Pinpoint the cell where the given text exists, returning its [X, Y] midpoint coordinate. 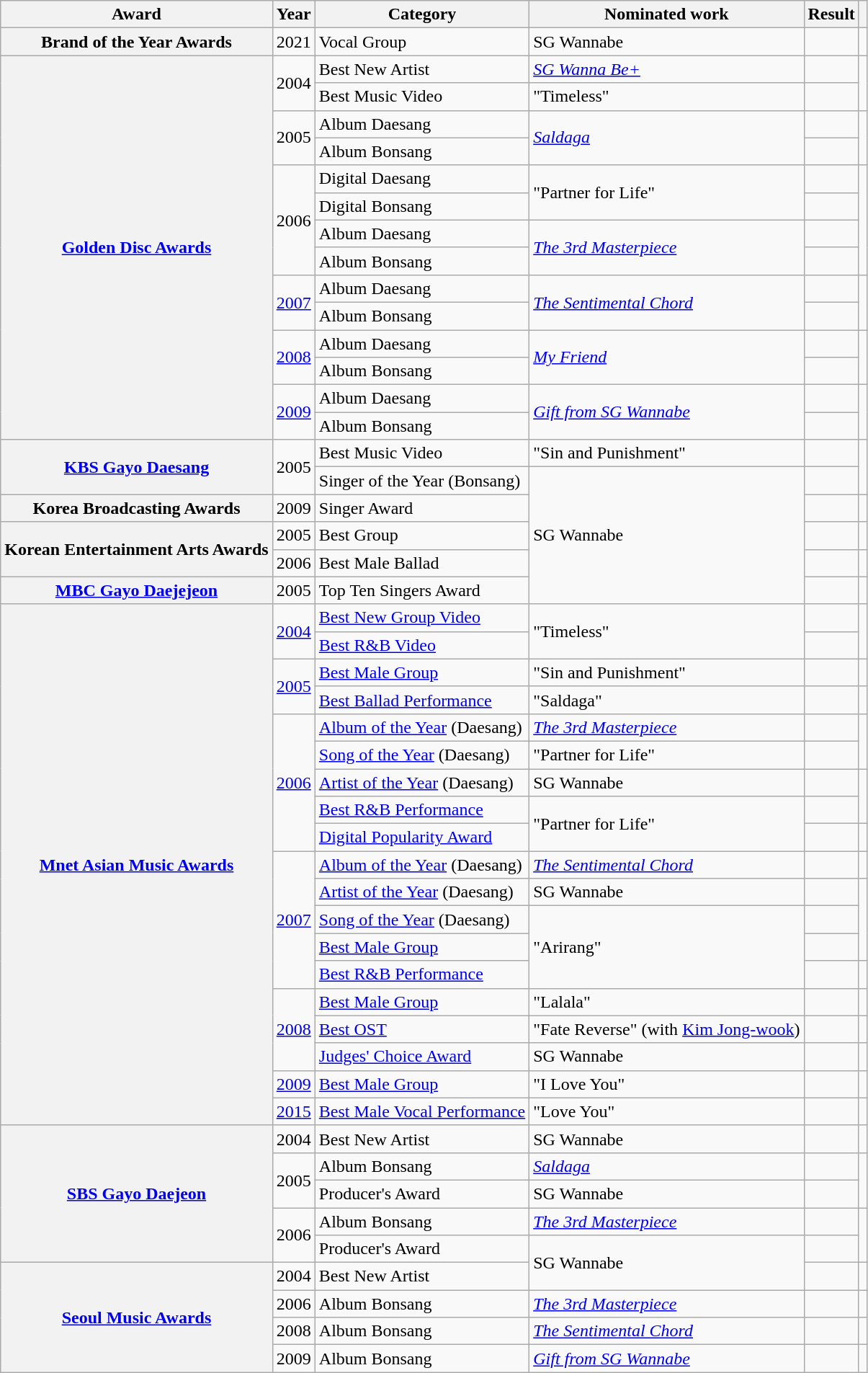
Year [294, 14]
Top Ten Singers Award [422, 590]
Mnet Asian Music Awards [137, 865]
Best Group [422, 536]
Digital Bonsang [422, 206]
MBC Gayo Daejejeon [137, 590]
SBS Gayo Daejeon [137, 1194]
Singer of the Year (Bonsang) [422, 481]
Digital Daesang [422, 179]
SG Wanna Be+ [667, 69]
My Friend [667, 357]
KBS Gayo Daesang [137, 467]
Singer Award [422, 508]
Best Male Vocal Performance [422, 1111]
Digital Popularity Award [422, 837]
Best R&B Video [422, 645]
Best New Group Video [422, 618]
"I Love You" [667, 1084]
Judges' Choice Award [422, 1057]
Korea Broadcasting Awards [137, 508]
"Saldaga" [667, 700]
Best Ballad Performance [422, 700]
Best OST [422, 1029]
Award [137, 14]
Category [422, 14]
Result [831, 14]
"Arirang" [667, 947]
"Fate Reverse" (with Kim Jong-wook) [667, 1029]
Vocal Group [422, 42]
2015 [294, 1111]
2021 [294, 42]
Nominated work [667, 14]
Seoul Music Awards [137, 1318]
"Lalala" [667, 1002]
Korean Entertainment Arts Awards [137, 549]
"Love You" [667, 1111]
Brand of the Year Awards [137, 42]
Best Male Ballad [422, 563]
Golden Disc Awards [137, 248]
